Return the [X, Y] coordinate for the center point of the cell that contains the specified text.  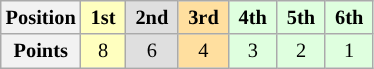
1st [104, 17]
4th [253, 17]
2 [301, 51]
3rd [203, 17]
Points [41, 51]
5th [301, 17]
1 [349, 51]
3 [253, 51]
8 [104, 51]
4 [203, 51]
2nd [152, 17]
Position [41, 17]
6 [152, 51]
6th [349, 17]
